Find where the given text appears and provide that cell's center as (x, y) coordinate. 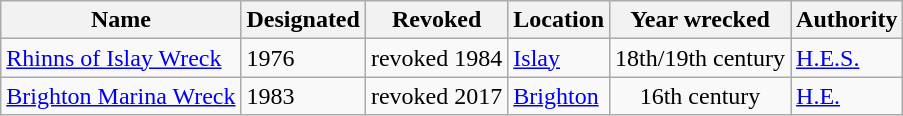
Designated (303, 20)
Authority (847, 20)
Revoked (436, 20)
Islay (559, 58)
Location (559, 20)
Brighton Marina Wreck (121, 96)
H.E.S. (847, 58)
Year wrecked (700, 20)
Rhinns of Islay Wreck (121, 58)
1976 (303, 58)
H.E. (847, 96)
Brighton (559, 96)
revoked 1984 (436, 58)
16th century (700, 96)
revoked 2017 (436, 96)
1983 (303, 96)
Name (121, 20)
18th/19th century (700, 58)
